Locate the cell with the specified text and output its [x, y] center coordinate. 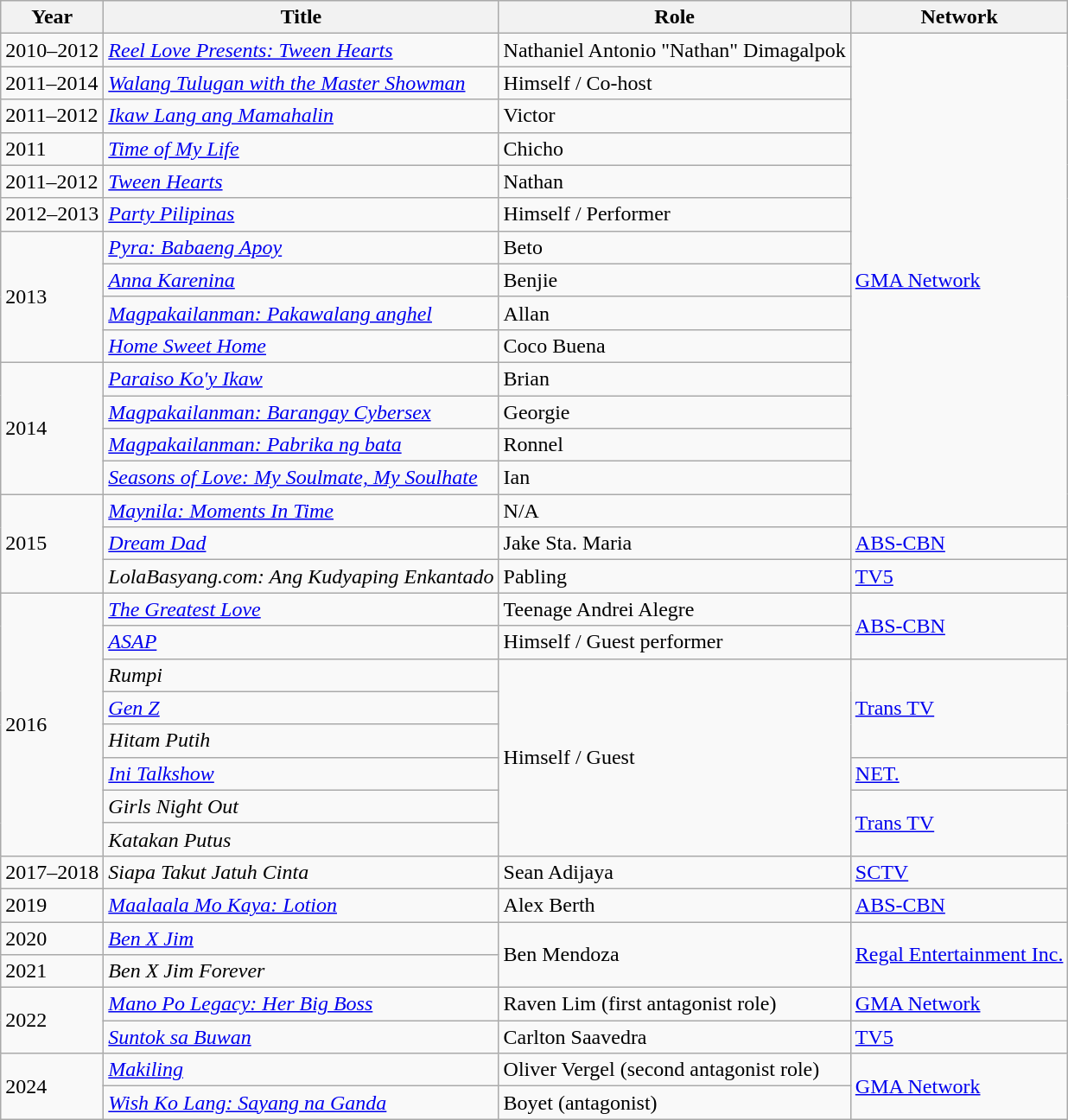
Rumpi [301, 675]
2012–2013 [52, 214]
2015 [52, 544]
Chicho [674, 149]
Time of My Life [301, 149]
Ini Talkshow [301, 773]
2016 [52, 724]
Ikaw Lang ang Mamahalin [301, 116]
2024 [52, 1086]
Nathan [674, 181]
Beto [674, 247]
Himself / Co-host [674, 83]
Ben Mendoza [674, 954]
Siapa Takut Jatuh Cinta [301, 872]
2010–2012 [52, 50]
ASAP [301, 642]
Carlton Saavedra [674, 1037]
Tween Hearts [301, 181]
Himself / Guest performer [674, 642]
Teenage Andrei Alegre [674, 609]
Magpakailanman: Pakawalang anghel [301, 313]
Allan [674, 313]
Girls Night Out [301, 806]
The Greatest Love [301, 609]
Mano Po Legacy: Her Big Boss [301, 1004]
Himself / Performer [674, 214]
Ronnel [674, 445]
Hitam Putih [301, 741]
Victor [674, 116]
Brian [674, 379]
Magpakailanman: Pabrika ng bata [301, 445]
Pabling [674, 576]
Makiling [301, 1070]
Reel Love Presents: Tween Hearts [301, 50]
Paraiso Ko'y Ikaw [301, 379]
2022 [52, 1021]
Maalaala Mo Kaya: Lotion [301, 905]
Suntok sa Buwan [301, 1037]
Magpakailanman: Barangay Cybersex [301, 412]
Raven Lim (first antagonist role) [674, 1004]
Alex Berth [674, 905]
2021 [52, 971]
LolaBasyang.com: Ang Kudyaping Enkantado [301, 576]
Nathaniel Antonio "Nathan" Dimagalpok [674, 50]
Dream Dad [301, 544]
Seasons of Love: My Soulmate, My Soulhate [301, 478]
Katakan Putus [301, 839]
Home Sweet Home [301, 346]
Georgie [674, 412]
Role [674, 17]
Oliver Vergel (second antagonist role) [674, 1070]
Walang Tulugan with the Master Showman [301, 83]
Maynila: Moments In Time [301, 511]
Himself / Guest [674, 757]
Wish Ko Lang: Sayang na Ganda [301, 1103]
2017–2018 [52, 872]
Ben X Jim Forever [301, 971]
N/A [674, 511]
2013 [52, 296]
Jake Sta. Maria [674, 544]
2011 [52, 149]
2014 [52, 428]
NET. [959, 773]
Year [52, 17]
Anna Karenina [301, 280]
2011–2014 [52, 83]
Gen Z [301, 708]
Party Pilipinas [301, 214]
Title [301, 17]
2020 [52, 938]
Regal Entertainment Inc. [959, 954]
Boyet (antagonist) [674, 1103]
Ian [674, 478]
Sean Adijaya [674, 872]
SCTV [959, 872]
2019 [52, 905]
Ben X Jim [301, 938]
Coco Buena [674, 346]
Network [959, 17]
Benjie [674, 280]
Pyra: Babaeng Apoy [301, 247]
